Search for the cell housing the specified text and yield its (x, y) center coordinate. 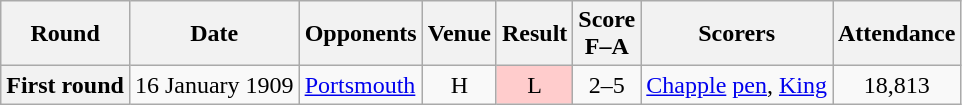
Result (534, 34)
Round (66, 34)
Venue (459, 34)
Portsmouth (360, 85)
Attendance (896, 34)
Chapple pen, King (737, 85)
ScoreF–A (607, 34)
First round (66, 85)
H (459, 85)
2–5 (607, 85)
16 January 1909 (214, 85)
Opponents (360, 34)
L (534, 85)
Scorers (737, 34)
Date (214, 34)
18,813 (896, 85)
